Return [X, Y] of the center of cell containing provided text 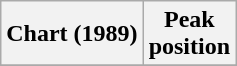
Chart (1989) [72, 34]
Peakposition [189, 34]
